Provide the (X, Y) coordinate of the cell's center where the given text is located.  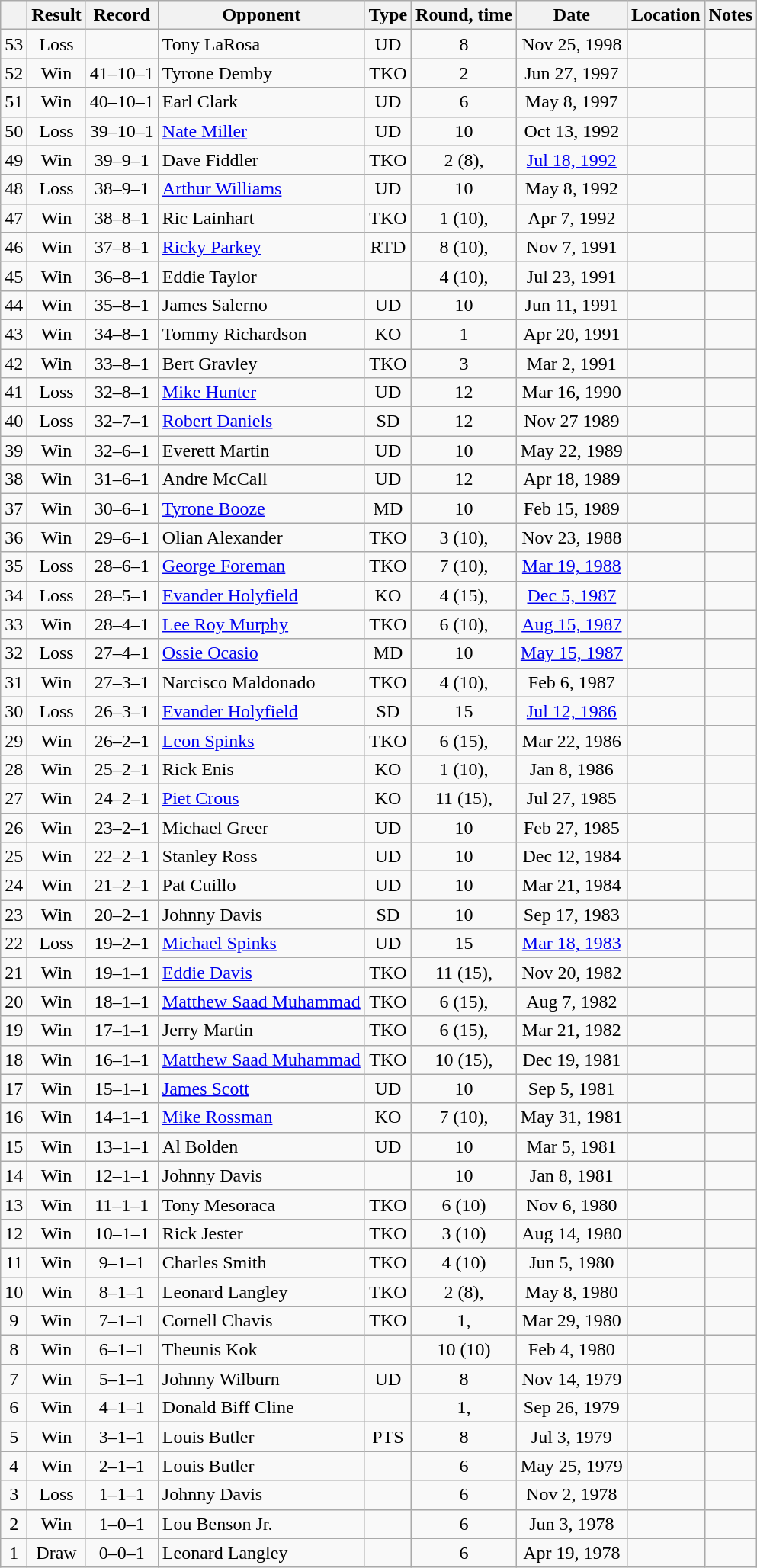
May 31, 1981 (572, 1117)
5–1–1 (122, 1379)
39 (14, 451)
13–1–1 (122, 1146)
Ricky Parkey (261, 247)
32–8–1 (122, 393)
25 (14, 857)
Dave Fiddler (261, 160)
Mar 21, 1984 (572, 886)
19–1–1 (122, 973)
19 (14, 1031)
Narcisco Maldonado (261, 682)
31–6–1 (122, 479)
12–1–1 (122, 1175)
44 (14, 305)
Mar 16, 1990 (572, 393)
Tyrone Booze (261, 508)
3–1–1 (122, 1437)
Nov 2, 1978 (572, 1495)
Nov 27 1989 (572, 422)
28–6–1 (122, 566)
27 (14, 798)
24 (14, 886)
Opponent (261, 15)
32 (14, 653)
Jan 8, 1986 (572, 769)
Jul 3, 1979 (572, 1437)
4 (10) (464, 1262)
May 15, 1987 (572, 653)
3 (10) (464, 1233)
Notes (730, 15)
20–2–1 (122, 915)
1–0–1 (122, 1524)
14–1–1 (122, 1117)
Feb 15, 1989 (572, 508)
Mar 5, 1981 (572, 1146)
16–1–1 (122, 1060)
Mike Hunter (261, 393)
Round, time (464, 15)
Tony Mesoraca (261, 1204)
6 (10) (464, 1204)
PTS (387, 1437)
41–10–1 (122, 73)
Apr 18, 1989 (572, 479)
Aug 14, 1980 (572, 1233)
Rick Enis (261, 769)
Lou Benson Jr. (261, 1524)
39–9–1 (122, 160)
Piet Crous (261, 798)
Date (572, 15)
37–8–1 (122, 247)
Eddie Taylor (261, 276)
33–8–1 (122, 364)
43 (14, 334)
6–1–1 (122, 1350)
19–2–1 (122, 944)
Stanley Ross (261, 857)
Feb 4, 1980 (572, 1350)
8 (10), (464, 247)
Mike Rossman (261, 1117)
Leon Spinks (261, 740)
Draw (56, 1553)
Al Bolden (261, 1146)
Mar 29, 1980 (572, 1321)
10 (10) (464, 1350)
50 (14, 131)
Jul 27, 1985 (572, 798)
25–2–1 (122, 769)
51 (14, 102)
Sep 26, 1979 (572, 1408)
Type (387, 15)
10–1–1 (122, 1233)
Jun 5, 1980 (572, 1262)
26–2–1 (122, 740)
Jun 3, 1978 (572, 1524)
16 (14, 1117)
15–1–1 (122, 1089)
Johnny Wilburn (261, 1379)
5 (14, 1437)
4 (15), (464, 595)
6 (10), (464, 624)
40 (14, 422)
13 (14, 1204)
34–8–1 (122, 334)
0–0–1 (122, 1553)
Nov 14, 1979 (572, 1379)
1–1–1 (122, 1495)
Nov 6, 1980 (572, 1204)
George Foreman (261, 566)
46 (14, 247)
21–2–1 (122, 886)
47 (14, 218)
27–3–1 (122, 682)
14 (14, 1175)
Jun 27, 1997 (572, 73)
May 25, 1979 (572, 1466)
Mar 2, 1991 (572, 364)
34 (14, 595)
Pat Cuillo (261, 886)
17–1–1 (122, 1031)
Ossie Ocasio (261, 653)
4 (14, 1466)
9–1–1 (122, 1262)
48 (14, 189)
38–8–1 (122, 218)
24–2–1 (122, 798)
Aug 7, 1982 (572, 1002)
James Salerno (261, 305)
53 (14, 44)
4–1–1 (122, 1408)
28–5–1 (122, 595)
52 (14, 73)
23 (14, 915)
35 (14, 566)
Theunis Kok (261, 1350)
Tyrone Demby (261, 73)
22–2–1 (122, 857)
Jul 12, 1986 (572, 711)
20 (14, 1002)
36 (14, 537)
38–9–1 (122, 189)
Jul 23, 1991 (572, 276)
21 (14, 973)
Jul 18, 1992 (572, 160)
36–8–1 (122, 276)
Donald Biff Cline (261, 1408)
18 (14, 1060)
Sep 5, 1981 (572, 1089)
Lee Roy Murphy (261, 624)
Record (122, 15)
Dec 12, 1984 (572, 857)
8–1–1 (122, 1292)
Ric Lainhart (261, 218)
Result (56, 15)
Michael Spinks (261, 944)
Michael Greer (261, 827)
Jan 8, 1981 (572, 1175)
30 (14, 711)
Jerry Martin (261, 1031)
30–6–1 (122, 508)
Earl Clark (261, 102)
Mar 22, 1986 (572, 740)
11–1–1 (122, 1204)
Charles Smith (261, 1262)
Nov 20, 1982 (572, 973)
Bert Gravley (261, 364)
28–4–1 (122, 624)
Apr 7, 1992 (572, 218)
Mar 19, 1988 (572, 566)
Apr 19, 1978 (572, 1553)
32–6–1 (122, 451)
Olian Alexander (261, 537)
Andre McCall (261, 479)
Nov 25, 1998 (572, 44)
39–10–1 (122, 131)
26 (14, 827)
Nov 23, 1988 (572, 537)
Nate Miller (261, 131)
45 (14, 276)
22 (14, 944)
32–7–1 (122, 422)
18–1–1 (122, 1002)
Location (666, 15)
Oct 13, 1992 (572, 131)
3 (10), (464, 537)
Aug 15, 1987 (572, 624)
Apr 20, 1991 (572, 334)
Sep 17, 1983 (572, 915)
Eddie Davis (261, 973)
27–4–1 (122, 653)
May 8, 1997 (572, 102)
RTD (387, 247)
May 8, 1992 (572, 189)
29–6–1 (122, 537)
May 8, 1980 (572, 1292)
2–1–1 (122, 1466)
Tony LaRosa (261, 44)
38 (14, 479)
41 (14, 393)
Nov 7, 1991 (572, 247)
42 (14, 364)
Robert Daniels (261, 422)
May 22, 1989 (572, 451)
23–2–1 (122, 827)
Feb 27, 1985 (572, 827)
9 (14, 1321)
31 (14, 682)
33 (14, 624)
Cornell Chavis (261, 1321)
Rick Jester (261, 1233)
Mar 21, 1982 (572, 1031)
Mar 18, 1983 (572, 944)
49 (14, 160)
29 (14, 740)
35–8–1 (122, 305)
26–3–1 (122, 711)
17 (14, 1089)
Jun 11, 1991 (572, 305)
Dec 19, 1981 (572, 1060)
Feb 6, 1987 (572, 682)
28 (14, 769)
Dec 5, 1987 (572, 595)
Arthur Williams (261, 189)
37 (14, 508)
7 (14, 1379)
40–10–1 (122, 102)
James Scott (261, 1089)
11 (14, 1262)
Tommy Richardson (261, 334)
10 (15), (464, 1060)
Everett Martin (261, 451)
7–1–1 (122, 1321)
